Determine the (x, y) coordinate at the center of the cell enclosing the given text.  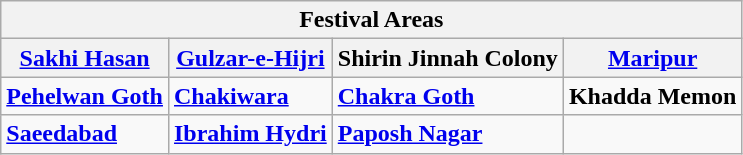
Pehelwan Goth (85, 96)
Chakiwara (250, 96)
Khadda Memon (652, 96)
Paposh Nagar (448, 134)
Saeedabad (85, 134)
Shirin Jinnah Colony (448, 58)
Festival Areas (372, 20)
Ibrahim Hydri (250, 134)
Sakhi Hasan (85, 58)
Gulzar-e-Hijri (250, 58)
Maripur (652, 58)
Chakra Goth (448, 96)
